Capture the cell that displays the provided text and extract its (X, Y) central coordinate. 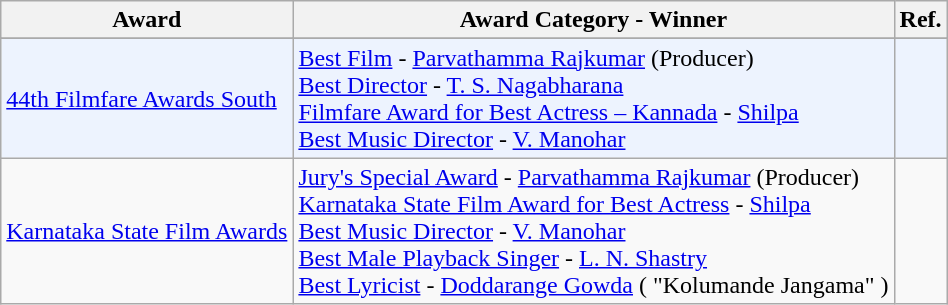
Award Category - Winner (594, 20)
Ref. (920, 20)
44th Filmfare Awards South (147, 98)
Award (147, 20)
Karnataka State Film Awards (147, 231)
